Extract the [X, Y] coordinate from the center of the cell holding the provided text.  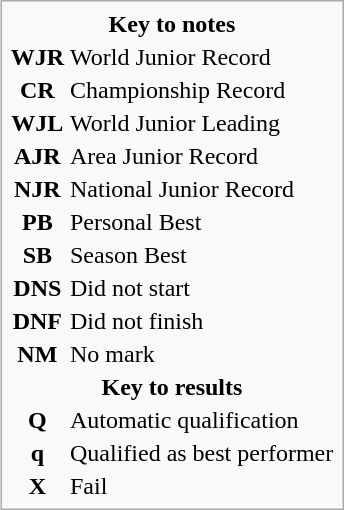
CR [37, 90]
Qualified as best performer [201, 453]
Did not start [201, 288]
NJR [37, 189]
q [37, 453]
SB [37, 255]
DNF [37, 321]
Personal Best [201, 222]
PB [37, 222]
No mark [201, 354]
NM [37, 354]
World Junior Record [201, 57]
Fail [201, 486]
Key to results [172, 387]
AJR [37, 156]
Championship Record [201, 90]
WJL [37, 123]
Did not finish [201, 321]
Season Best [201, 255]
Automatic qualification [201, 420]
X [37, 486]
World Junior Leading [201, 123]
Key to notes [172, 24]
Q [37, 420]
WJR [37, 57]
Area Junior Record [201, 156]
National Junior Record [201, 189]
DNS [37, 288]
